Return the [X, Y] coordinate for the center point of the cell that contains the specified text.  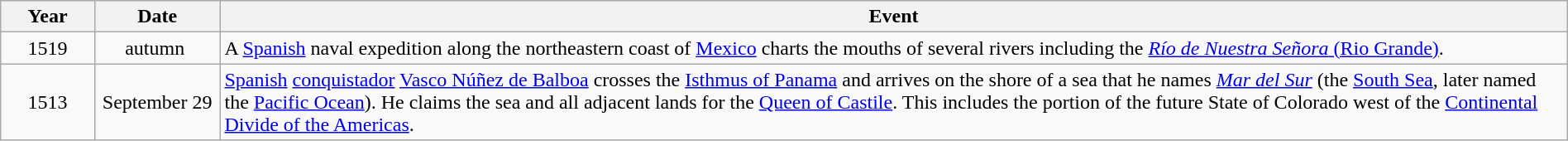
Event [893, 17]
1519 [48, 48]
Date [157, 17]
autumn [157, 48]
1513 [48, 102]
September 29 [157, 102]
Year [48, 17]
